Search for the cell housing the specified text and yield its (X, Y) center coordinate. 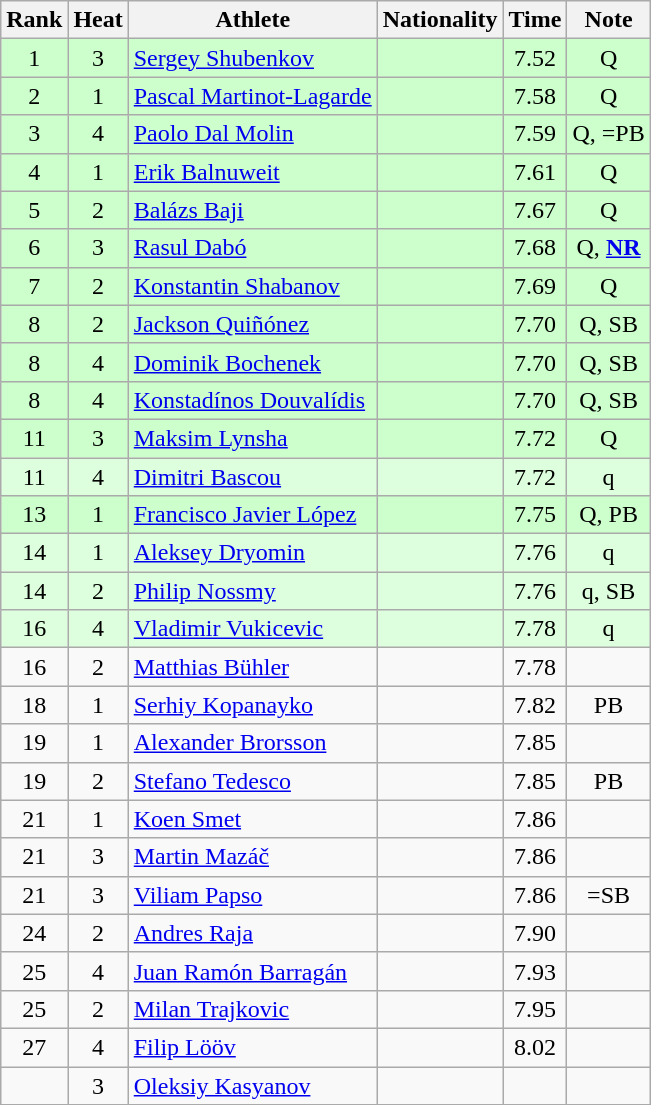
7.95 (535, 1009)
Philip Nossmy (252, 591)
Nationality (440, 20)
Filip Lööv (252, 1047)
Viliam Papso (252, 895)
Time (535, 20)
7.82 (535, 705)
Konstadínos Douvalídis (252, 400)
Alexander Brorsson (252, 743)
7.59 (535, 134)
Heat (98, 20)
7.52 (535, 58)
Konstantin Shabanov (252, 286)
24 (34, 933)
Q, =PB (608, 134)
7 (34, 286)
Q, PB (608, 515)
Vladimir Vukicevic (252, 629)
5 (34, 210)
Aleksey Dryomin (252, 553)
8.02 (535, 1047)
Q, NR (608, 248)
Oleksiy Kasyanov (252, 1085)
Serhiy Kopanayko (252, 705)
Matthias Bühler (252, 667)
Paolo Dal Molin (252, 134)
Sergey Shubenkov (252, 58)
6 (34, 248)
7.93 (535, 971)
Note (608, 20)
Andres Raja (252, 933)
Francisco Javier López (252, 515)
7.75 (535, 515)
Milan Trajkovic (252, 1009)
7.58 (535, 96)
27 (34, 1047)
=SB (608, 895)
Koen Smet (252, 819)
Athlete (252, 20)
Dimitri Bascou (252, 477)
Stefano Tedesco (252, 781)
Rasul Dabó (252, 248)
Erik Balnuweit (252, 172)
Juan Ramón Barragán (252, 971)
7.90 (535, 933)
Maksim Lynsha (252, 438)
7.67 (535, 210)
7.68 (535, 248)
13 (34, 515)
7.61 (535, 172)
7.69 (535, 286)
Pascal Martinot-Lagarde (252, 96)
q, SB (608, 591)
18 (34, 705)
Martin Mazáč (252, 857)
Jackson Quiñónez (252, 324)
Dominik Bochenek (252, 362)
Balázs Baji (252, 210)
Rank (34, 20)
